Extract the (x, y) coordinate from the center of the cell holding the provided text.  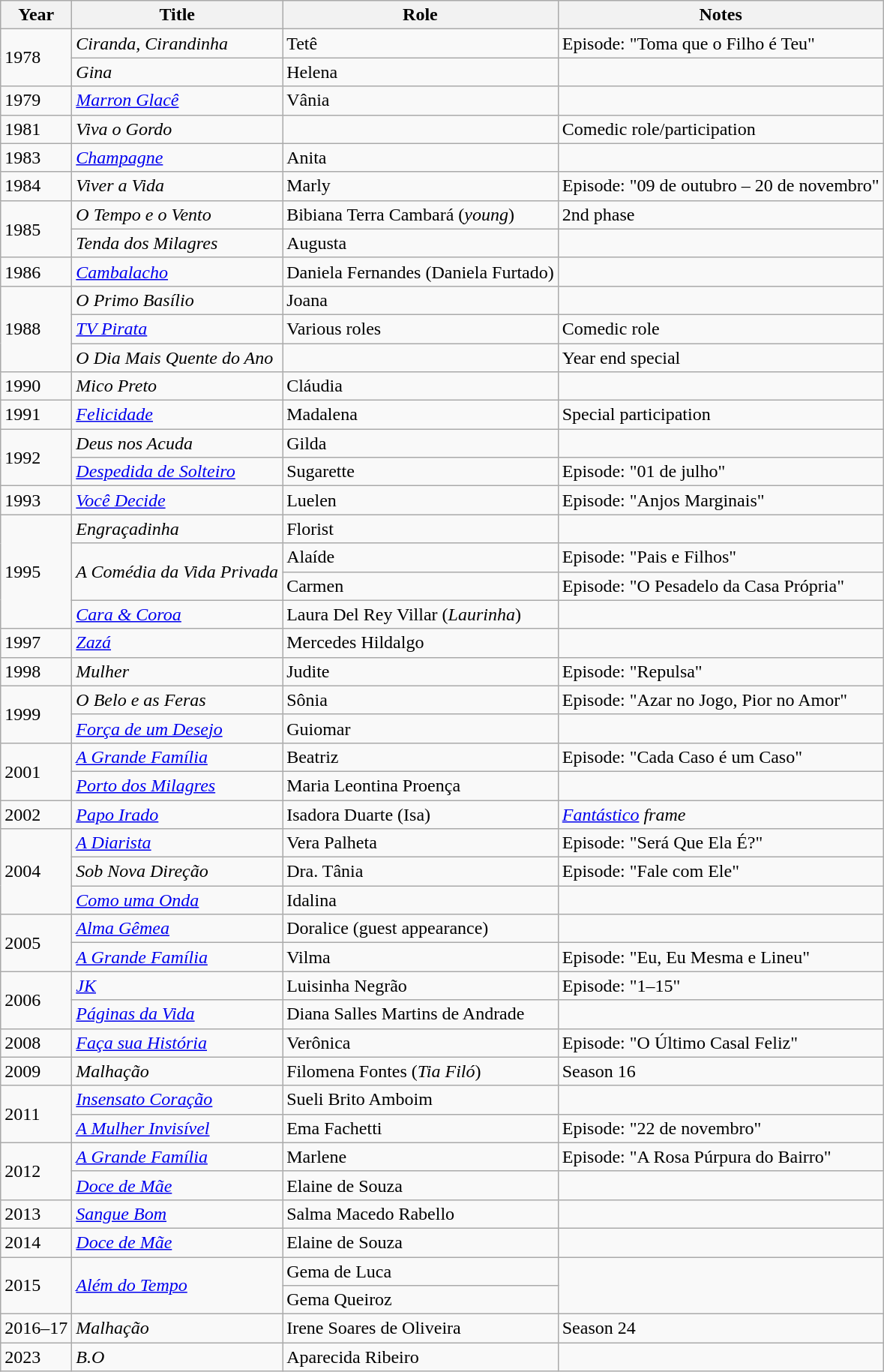
2023 (36, 1357)
Mico Preto (177, 386)
1978 (36, 58)
Episode: "1–15" (721, 986)
Maria Leontina Proença (421, 785)
Você Decide (177, 500)
Episode: "O Último Casal Feliz" (721, 1043)
Verônica (421, 1043)
Diana Salles Martins de Andrade (421, 1014)
Madalena (421, 415)
Episode: "Cada Caso é um Caso" (721, 757)
Ciranda, Cirandinha (177, 44)
Papo Irado (177, 814)
Mercedes Hildalgo (421, 643)
Sueli Brito Amboim (421, 1100)
Special participation (721, 415)
Gilda (421, 443)
Season 24 (721, 1328)
Além do Tempo (177, 1286)
Daniela Fernandes (Daniela Furtado) (421, 272)
1984 (36, 186)
1992 (36, 458)
Cambalacho (177, 272)
Augusta (421, 243)
Comedic role/participation (721, 129)
Carmen (421, 586)
Viva o Gordo (177, 129)
O Dia Mais Quente do Ano (177, 358)
Year end special (721, 358)
2013 (36, 1214)
Mulher (177, 671)
Bibiana Terra Cambará (young) (421, 215)
Judite (421, 671)
Laura Del Rey Villar (Laurinha) (421, 614)
Aparecida Ribeiro (421, 1357)
2001 (36, 771)
2002 (36, 814)
1993 (36, 500)
Florist (421, 529)
Irene Soares de Oliveira (421, 1328)
Episode: "09 de outubro – 20 de novembro" (721, 186)
A Mulher Invisível (177, 1128)
A Comédia da Vida Privada (177, 572)
Sob Nova Direção (177, 872)
1986 (36, 272)
O Tempo e o Vento (177, 215)
B.O (177, 1357)
Salma Macedo Rabello (421, 1214)
2015 (36, 1286)
Joana (421, 300)
2014 (36, 1242)
Doralice (guest appearance) (421, 929)
Cara & Coroa (177, 614)
Gema de Luca (421, 1271)
Alma Gêmea (177, 929)
Marly (421, 186)
Cláudia (421, 386)
O Primo Basílio (177, 300)
2011 (36, 1114)
Tenda dos Milagres (177, 243)
Episode: "Pais e Filhos" (721, 557)
Marron Glacê (177, 101)
Notes (721, 15)
1988 (36, 329)
Episode: "A Rosa Púrpura do Bairro" (721, 1157)
2004 (36, 872)
Episode: "22 de novembro" (721, 1128)
2012 (36, 1171)
JK (177, 986)
Episode: "Toma que o Filho é Teu" (721, 44)
Porto dos Milagres (177, 785)
Vilma (421, 957)
Episode: "Eu, Eu Mesma e Lineu" (721, 957)
2nd phase (721, 215)
Episode: "Anjos Marginais" (721, 500)
Tetê (421, 44)
Sangue Bom (177, 1214)
Dra. Tânia (421, 872)
Páginas da Vida (177, 1014)
Deus nos Acuda (177, 443)
O Belo e as Feras (177, 700)
Engraçadinha (177, 529)
Helena (421, 72)
2006 (36, 1000)
1990 (36, 386)
Fantástico frame (721, 814)
Episode: "O Pesadelo da Casa Própria" (721, 586)
1999 (36, 714)
Despedida de Solteiro (177, 472)
Title (177, 15)
Episode: "Repulsa" (721, 671)
A Diarista (177, 843)
Role (421, 15)
Idalina (421, 900)
1995 (36, 572)
Faça sua História (177, 1043)
Year (36, 15)
2009 (36, 1071)
TV Pirata (177, 329)
1981 (36, 129)
Alaíde (421, 557)
Isadora Duarte (Isa) (421, 814)
Felicidade (177, 415)
Season 16 (721, 1071)
2008 (36, 1043)
Vânia (421, 101)
Força de um Desejo (177, 728)
1997 (36, 643)
Sugarette (421, 472)
1998 (36, 671)
2005 (36, 943)
Gema Queiroz (421, 1300)
Insensato Coração (177, 1100)
Como uma Onda (177, 900)
Comedic role (721, 329)
1979 (36, 101)
Gina (177, 72)
Vera Palheta (421, 843)
Filomena Fontes (Tia Filó) (421, 1071)
Various roles (421, 329)
Ema Fachetti (421, 1128)
1985 (36, 229)
Champagne (177, 158)
1991 (36, 415)
Guiomar (421, 728)
Episode: "Azar no Jogo, Pior no Amor" (721, 700)
Beatriz (421, 757)
Luisinha Negrão (421, 986)
Sônia (421, 700)
1983 (36, 158)
Marlene (421, 1157)
Viver a Vida (177, 186)
Episode: "Fale com Ele" (721, 872)
Episode: "01 de julho" (721, 472)
2016–17 (36, 1328)
Episode: "Será Que Ela É?" (721, 843)
Luelen (421, 500)
Anita (421, 158)
Zazá (177, 643)
